Pinpoint the cell where the given text exists, returning its [x, y] midpoint coordinate. 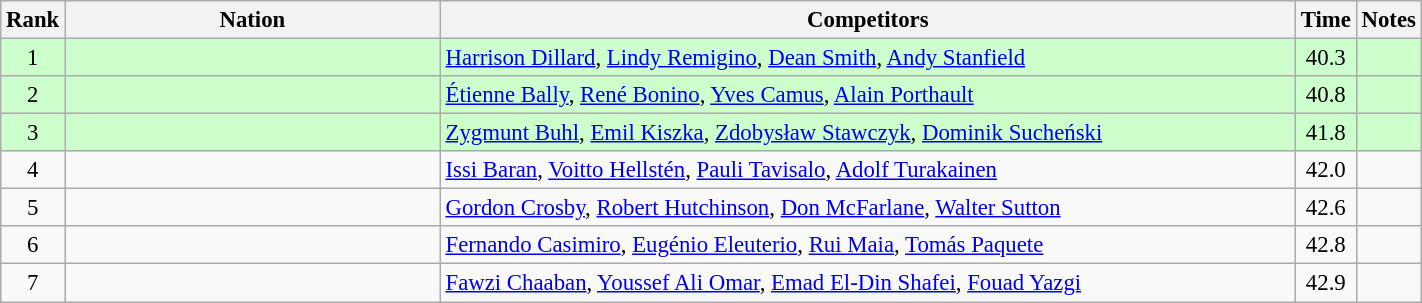
Rank [33, 20]
42.0 [1326, 170]
2 [33, 95]
Fernando Casimiro, Eugénio Eleuterio, Rui Maia, Tomás Paquete [868, 245]
7 [33, 283]
42.9 [1326, 283]
Gordon Crosby, Robert Hutchinson, Don McFarlane, Walter Sutton [868, 208]
3 [33, 133]
Fawzi Chaaban, Youssef Ali Omar, Emad El-Din Shafei, Fouad Yazgi [868, 283]
Time [1326, 20]
6 [33, 245]
Étienne Bally, René Bonino, Yves Camus, Alain Porthault [868, 95]
40.8 [1326, 95]
Issi Baran, Voitto Hellstén, Pauli Tavisalo, Adolf Turakainen [868, 170]
4 [33, 170]
42.6 [1326, 208]
Nation [253, 20]
41.8 [1326, 133]
Harrison Dillard, Lindy Remigino, Dean Smith, Andy Stanfield [868, 58]
40.3 [1326, 58]
42.8 [1326, 245]
Zygmunt Buhl, Emil Kiszka, Zdobysław Stawczyk, Dominik Sucheński [868, 133]
5 [33, 208]
1 [33, 58]
Notes [1388, 20]
Competitors [868, 20]
